Identify which cell holds the provided text, then report its [X, Y] central coordinate. 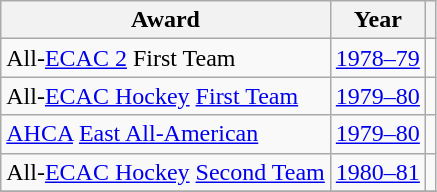
All-ECAC 2 First Team [166, 58]
Year [378, 20]
1980–81 [378, 172]
AHCA East All-American [166, 134]
Award [166, 20]
1978–79 [378, 58]
All-ECAC Hockey Second Team [166, 172]
All-ECAC Hockey First Team [166, 96]
